For the text-containing cell, return its midpoint in (X, Y) coordinate format. 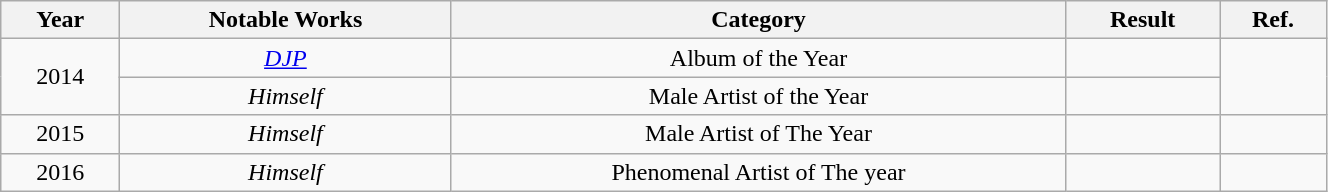
2015 (60, 134)
DJP (286, 58)
Ref. (1274, 20)
Album of the Year (758, 58)
2014 (60, 77)
Result (1143, 20)
Category (758, 20)
Male Artist of The Year (758, 134)
2016 (60, 172)
Year (60, 20)
Male Artist of the Year (758, 96)
Phenomenal Artist of The year (758, 172)
Notable Works (286, 20)
